Capture the cell that displays the provided text and extract its (X, Y) central coordinate. 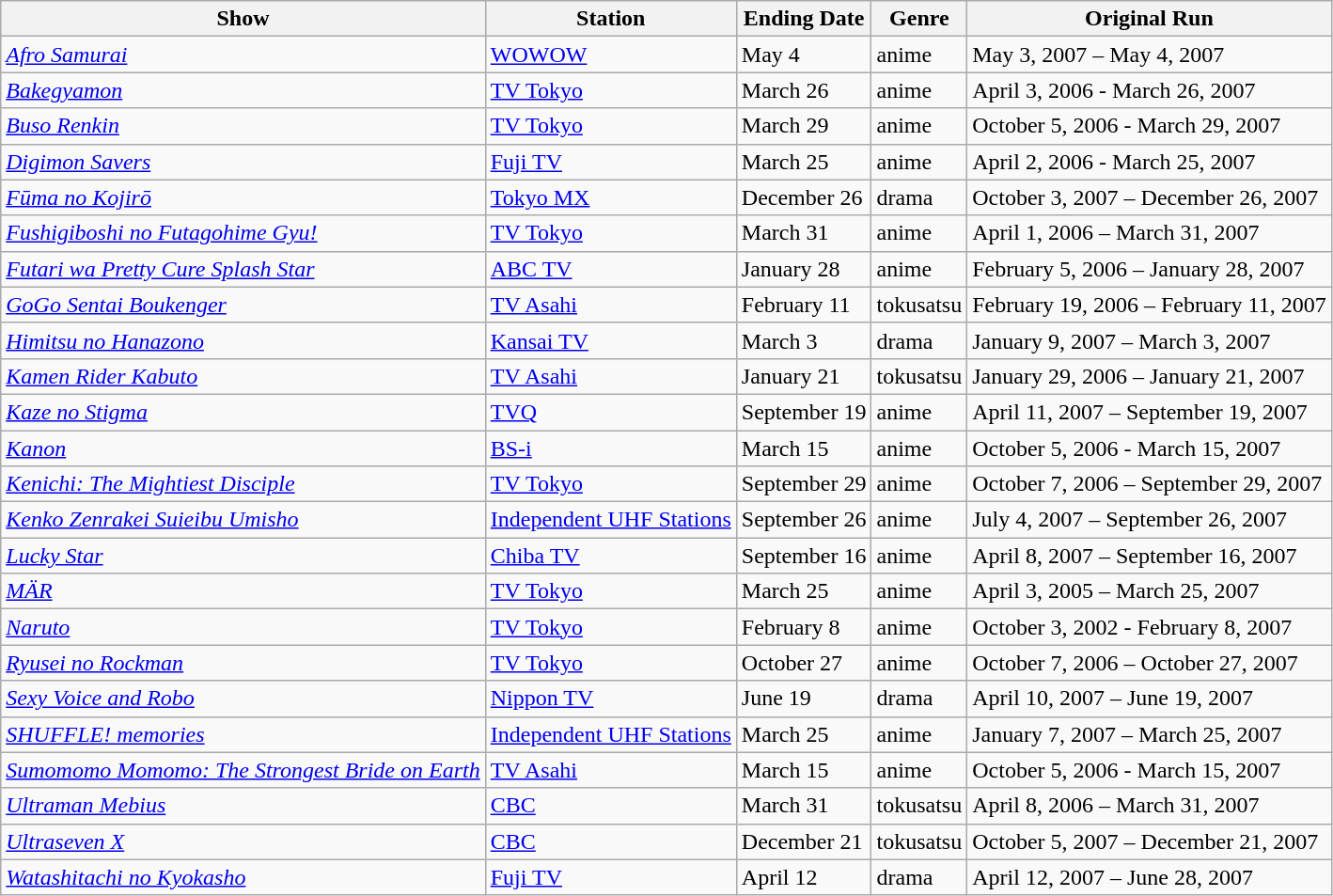
Original Run (1149, 19)
February 5, 2006 – January 28, 2007 (1149, 269)
May 4 (804, 55)
April 8, 2007 – September 16, 2007 (1149, 556)
Lucky Star (243, 556)
Nippon TV (611, 699)
September 16 (804, 556)
October 5, 2006 - March 29, 2007 (1149, 126)
WOWOW (611, 55)
Tokyo MX (611, 197)
Ryusei no Rockman (243, 663)
Genre (919, 19)
September 19 (804, 412)
March 29 (804, 126)
April 11, 2007 – September 19, 2007 (1149, 412)
April 1, 2006 – March 31, 2007 (1149, 233)
October 27 (804, 663)
October 3, 2002 - February 8, 2007 (1149, 627)
April 8, 2006 – March 31, 2007 (1149, 806)
TVQ (611, 412)
Kenko Zenrakei Suieibu Umisho (243, 520)
January 21 (804, 376)
February 19, 2006 – February 11, 2007 (1149, 305)
September 26 (804, 520)
MÄR (243, 591)
Sexy Voice and Robo (243, 699)
Ultraman Mebius (243, 806)
April 3, 2006 - March 26, 2007 (1149, 90)
January 28 (804, 269)
BS-i (611, 448)
Ultraseven X (243, 841)
ABC TV (611, 269)
Show (243, 19)
Afro Samurai (243, 55)
SHUFFLE! memories (243, 734)
Futari wa Pretty Cure Splash Star (243, 269)
April 12, 2007 – June 28, 2007 (1149, 877)
Fushigiboshi no Futagohime Gyu! (243, 233)
Digimon Savers (243, 162)
April 10, 2007 – June 19, 2007 (1149, 699)
October 5, 2007 – December 21, 2007 (1149, 841)
December 26 (804, 197)
June 19 (804, 699)
Himitsu no Hanazono (243, 340)
December 21 (804, 841)
Kamen Rider Kabuto (243, 376)
January 9, 2007 – March 3, 2007 (1149, 340)
Kanon (243, 448)
April 2, 2006 - March 25, 2007 (1149, 162)
April 3, 2005 – March 25, 2007 (1149, 591)
September 29 (804, 484)
Sumomomo Momomo: The Strongest Bride on Earth (243, 770)
Ending Date (804, 19)
Fūma no Kojirō (243, 197)
Kansai TV (611, 340)
Watashitachi no Kyokasho (243, 877)
July 4, 2007 – September 26, 2007 (1149, 520)
February 11 (804, 305)
Bakegyamon (243, 90)
Kenichi: The Mightiest Disciple (243, 484)
March 26 (804, 90)
April 12 (804, 877)
March 3 (804, 340)
Station (611, 19)
Buso Renkin (243, 126)
October 7, 2006 – October 27, 2007 (1149, 663)
October 7, 2006 – September 29, 2007 (1149, 484)
January 29, 2006 – January 21, 2007 (1149, 376)
Naruto (243, 627)
February 8 (804, 627)
Chiba TV (611, 556)
GoGo Sentai Boukenger (243, 305)
May 3, 2007 – May 4, 2007 (1149, 55)
January 7, 2007 – March 25, 2007 (1149, 734)
October 3, 2007 – December 26, 2007 (1149, 197)
Kaze no Stigma (243, 412)
